Pinpoint the cell where the given text exists, returning its [x, y] midpoint coordinate. 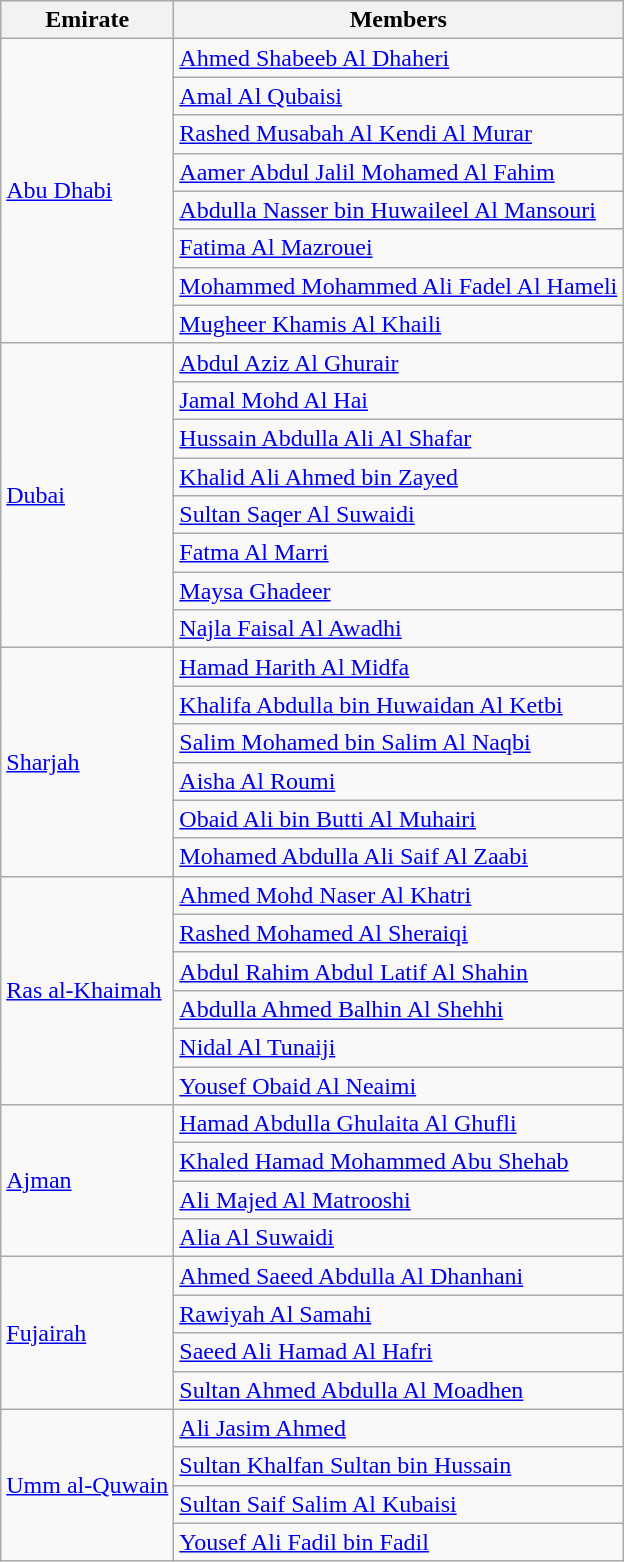
Sultan Ahmed Abdulla Al Moadhen [398, 1390]
Yousef Obaid Al Neaimi [398, 1085]
Hamad Harith Al Midfa [398, 667]
Aisha Al Roumi [398, 781]
Hamad Abdulla Ghulaita Al Ghufli [398, 1124]
Fatima Al Mazrouei [398, 248]
Umm al-Quwain [88, 1485]
Sultan Saif Salim Al Kubaisi [398, 1504]
Mohamed Abdulla Ali Saif Al Zaabi [398, 857]
Jamal Mohd Al Hai [398, 400]
Dubai [88, 495]
Mugheer Khamis Al Khaili [398, 324]
Fujairah [88, 1333]
Hussain Abdulla Ali Al Shafar [398, 438]
Maysa Ghadeer [398, 591]
Alia Al Suwaidi [398, 1238]
Salim Mohamed bin Salim Al Naqbi [398, 743]
Aamer Abdul Jalil Mohamed Al Fahim [398, 172]
Ahmed Saeed Abdulla Al Dhanhani [398, 1276]
Rashed Mohamed Al Sheraiqi [398, 933]
Ali Jasim Ahmed [398, 1428]
Abdulla Nasser bin Huwaileel Al Mansouri [398, 210]
Fatma Al Marri [398, 553]
Abdul Aziz Al Ghurair [398, 362]
Ahmed Shabeeb Al Dhaheri [398, 58]
Amal Al Qubaisi [398, 96]
Ahmed Mohd Naser Al Khatri [398, 895]
Mohammed Mohammed Ali Fadel Al Hameli [398, 286]
Rawiyah Al Samahi [398, 1314]
Ajman [88, 1181]
Khalid Ali Ahmed bin Zayed [398, 477]
Abdulla Ahmed Balhin Al Shehhi [398, 1009]
Najla Faisal Al Awadhi [398, 629]
Ras al-Khaimah [88, 990]
Obaid Ali bin Butti Al Muhairi [398, 819]
Sharjah [88, 762]
Members [398, 20]
Khaled Hamad Mohammed Abu Shehab [398, 1162]
Abu Dhabi [88, 191]
Sultan Khalfan Sultan bin Hussain [398, 1466]
Sultan Saqer Al Suwaidi [398, 515]
Ali Majed Al Matrooshi [398, 1200]
Emirate [88, 20]
Yousef Ali Fadil bin Fadil [398, 1542]
Saeed Ali Hamad Al Hafri [398, 1352]
Khalifa Abdulla bin Huwaidan Al Ketbi [398, 705]
Abdul Rahim Abdul Latif Al Shahin [398, 971]
Rashed Musabah Al Kendi Al Murar [398, 134]
Nidal Al Tunaiji [398, 1047]
